Pinpoint the cell where the given text exists, returning its [x, y] midpoint coordinate. 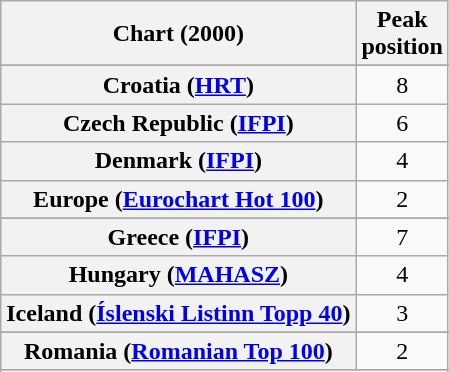
Iceland (Íslenski Listinn Topp 40) [178, 313]
Romania (Romanian Top 100) [178, 351]
Europe (Eurochart Hot 100) [178, 199]
Chart (2000) [178, 34]
6 [402, 123]
Czech Republic (IFPI) [178, 123]
Denmark (IFPI) [178, 161]
Hungary (MAHASZ) [178, 275]
Peakposition [402, 34]
Greece (IFPI) [178, 237]
7 [402, 237]
Croatia (HRT) [178, 85]
8 [402, 85]
3 [402, 313]
